Provide the (X, Y) coordinate of the cell's center where the given text is located.  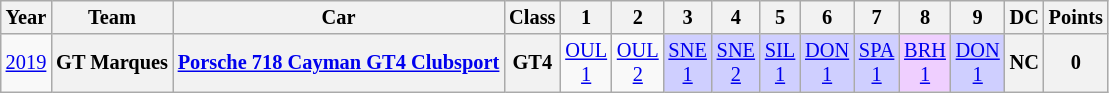
Team (112, 17)
SNE2 (736, 63)
9 (978, 17)
GT4 (532, 63)
DC (1024, 17)
2 (638, 17)
3 (688, 17)
7 (876, 17)
SNE1 (688, 63)
OUL2 (638, 63)
BRH1 (925, 63)
OUL1 (586, 63)
6 (827, 17)
Porsche 718 Cayman GT4 Clubsport (338, 63)
4 (736, 17)
0 (1076, 63)
Points (1076, 17)
Class (532, 17)
Car (338, 17)
SIL1 (780, 63)
8 (925, 17)
GT Marques (112, 63)
Year (26, 17)
1 (586, 17)
NC (1024, 63)
5 (780, 17)
SPA1 (876, 63)
2019 (26, 63)
